Extract the [x, y] coordinate from the center of the cell holding the provided text.  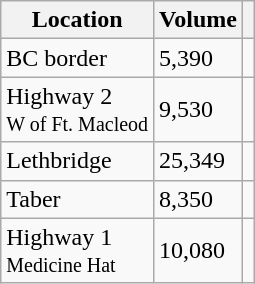
9,530 [198, 110]
5,390 [198, 58]
Taber [78, 199]
10,080 [198, 250]
BC border [78, 58]
Lethbridge [78, 161]
Highway 2W of Ft. Macleod [78, 110]
Volume [198, 20]
8,350 [198, 199]
Highway 1Medicine Hat [78, 250]
Location [78, 20]
25,349 [198, 161]
